Capture the cell that displays the provided text and extract its (X, Y) central coordinate. 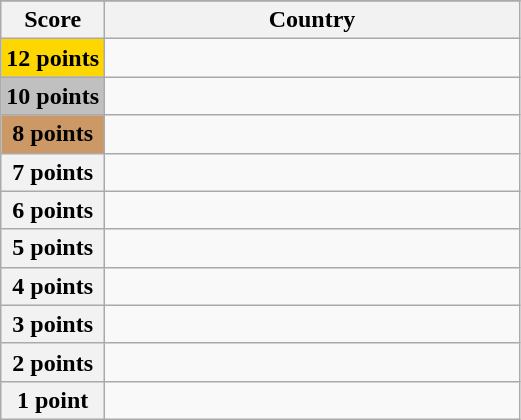
6 points (53, 210)
2 points (53, 362)
Country (312, 20)
7 points (53, 172)
1 point (53, 400)
Score (53, 20)
10 points (53, 96)
5 points (53, 248)
12 points (53, 58)
4 points (53, 286)
3 points (53, 324)
8 points (53, 134)
